Pinpoint the cell where the given text exists, returning its (X, Y) midpoint coordinate. 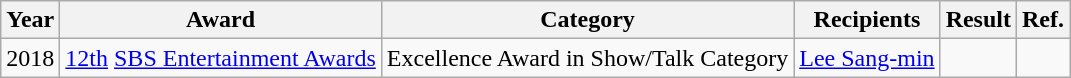
Year (30, 20)
Result (978, 20)
Category (587, 20)
2018 (30, 58)
Lee Sang-min (867, 58)
Ref. (1044, 20)
Recipients (867, 20)
12th SBS Entertainment Awards (221, 58)
Excellence Award in Show/Talk Category (587, 58)
Award (221, 20)
